Return [x, y] of the center of cell containing provided text 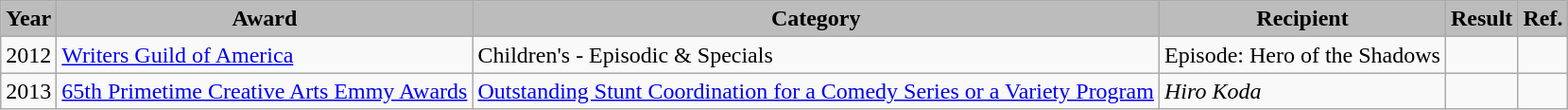
Recipient [1302, 19]
65th Primetime Creative Arts Emmy Awards [265, 91]
Outstanding Stunt Coordination for a Comedy Series or a Variety Program [817, 91]
Hiro Koda [1302, 91]
Award [265, 19]
2012 [28, 55]
Children's - Episodic & Specials [817, 55]
Year [28, 19]
Ref. [1542, 19]
Result [1481, 19]
Writers Guild of America [265, 55]
Episode: Hero of the Shadows [1302, 55]
Category [817, 19]
2013 [28, 91]
